Detect which cell encompasses the target text, then output its (X, Y) center coordinate. 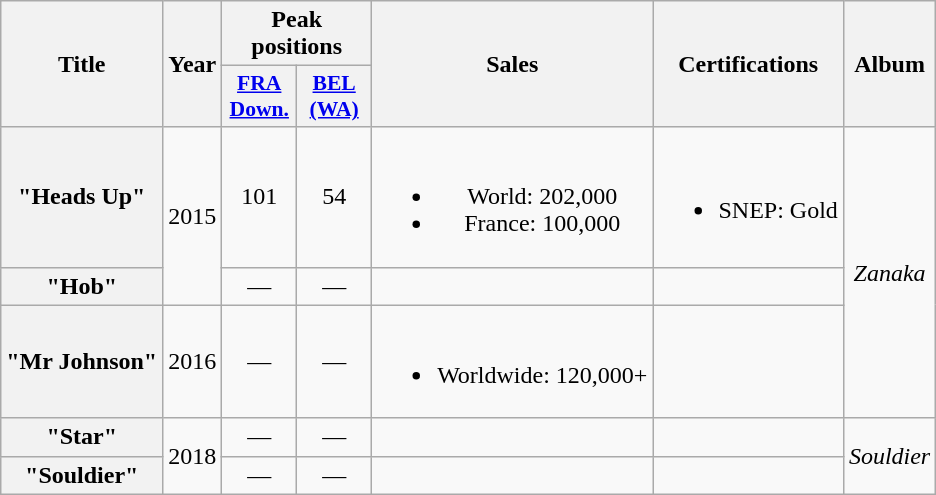
Peak positions (297, 34)
SNEP: Gold (748, 197)
"Souldier" (82, 475)
World: 202,000France: 100,000 (512, 197)
Album (889, 64)
Title (82, 64)
2016 (192, 362)
FRADown. (260, 96)
"Heads Up" (82, 197)
Souldier (889, 456)
"Hob" (82, 286)
2015 (192, 216)
Year (192, 64)
101 (260, 197)
54 (334, 197)
"Star" (82, 437)
Sales (512, 64)
BEL(WA) (334, 96)
Zanaka (889, 272)
"Mr Johnson" (82, 362)
Certifications (748, 64)
2018 (192, 456)
Worldwide: 120,000+ (512, 362)
